From the cell containing the given text, extract its center point as (x, y) coordinate. 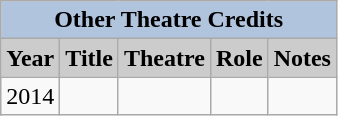
Theatre (164, 58)
Year (30, 58)
Notes (302, 58)
2014 (30, 96)
Role (239, 58)
Title (90, 58)
Other Theatre Credits (169, 20)
